Scan for the cell matching the given text and deliver its [X, Y] coordinate at center. 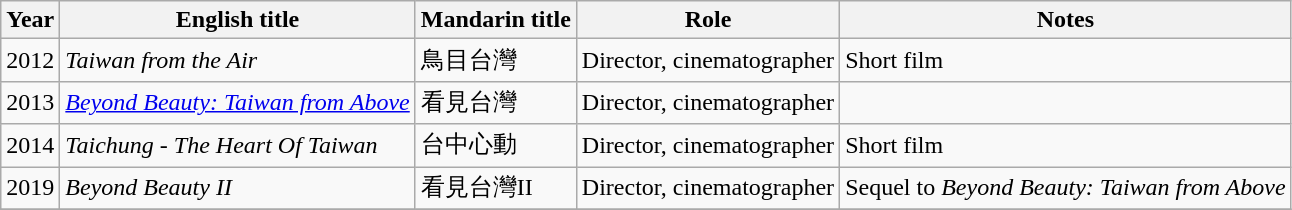
Taiwan from the Air [238, 60]
看見台灣 [496, 102]
Year [30, 20]
Mandarin title [496, 20]
Beyond Beauty II [238, 188]
Notes [1066, 20]
Beyond Beauty: Taiwan from Above [238, 102]
Role [708, 20]
2014 [30, 146]
2019 [30, 188]
2013 [30, 102]
Sequel to Beyond Beauty: Taiwan from Above [1066, 188]
鳥目台灣 [496, 60]
Taichung - The Heart Of Taiwan [238, 146]
English title [238, 20]
看見台灣II [496, 188]
2012 [30, 60]
台中心動 [496, 146]
